For the text-containing cell, return its midpoint in (X, Y) coordinate format. 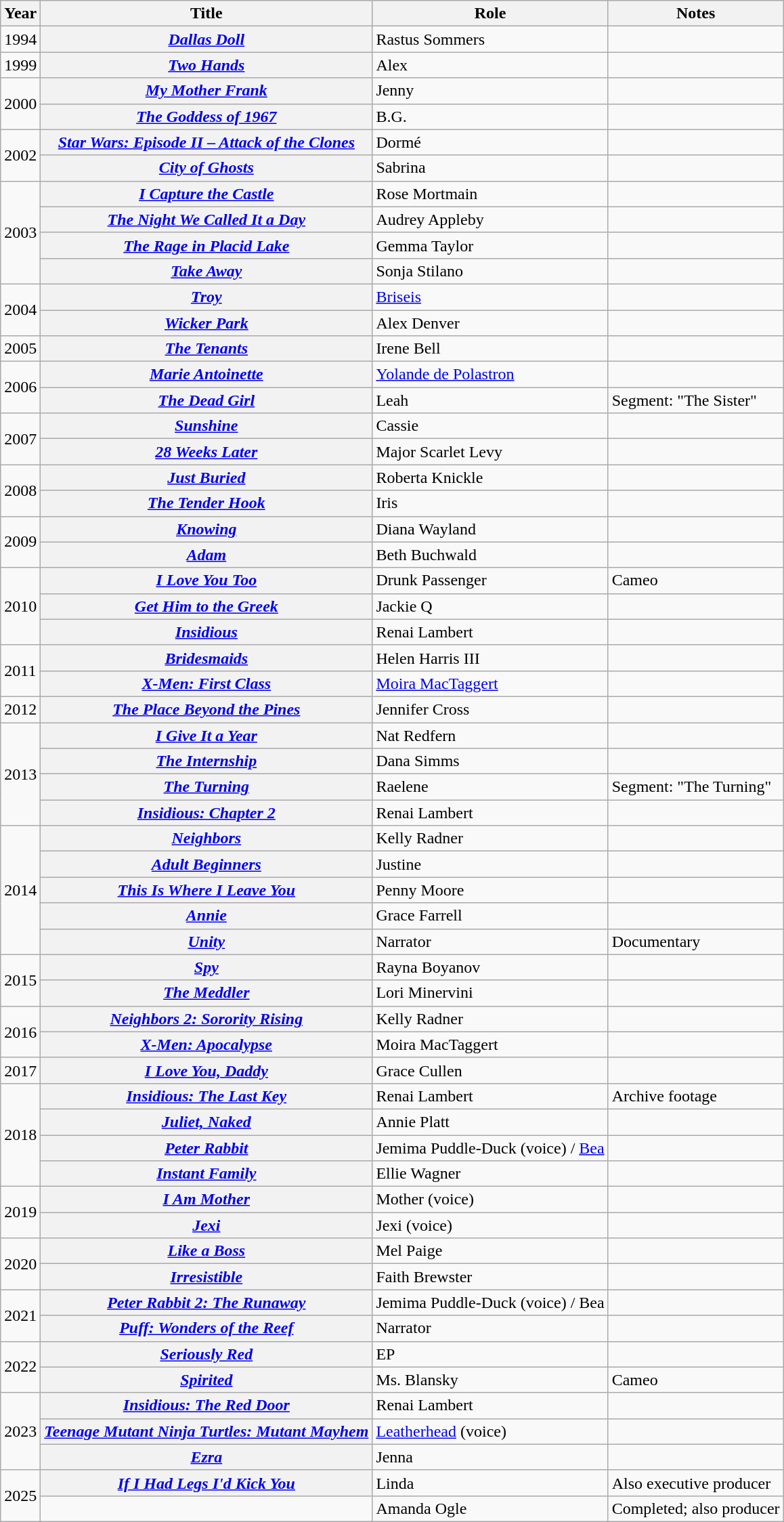
2015 (20, 980)
Drunk Passenger (490, 580)
2021 (20, 1315)
Rayna Boyanov (490, 967)
My Mother Frank (206, 91)
Unity (206, 942)
Helen Harris III (490, 658)
2025 (20, 1496)
Sunshine (206, 426)
Leatherhead (voice) (490, 1431)
Segment: "The Sister" (696, 400)
Insidious (206, 632)
Grace Cullen (490, 1070)
Year (20, 14)
The Tender Hook (206, 503)
Instant Family (206, 1174)
The Tenants (206, 349)
Sabrina (490, 168)
Alex (490, 65)
Linda (490, 1483)
2006 (20, 387)
Amanda Ogle (490, 1508)
Jexi (voice) (490, 1225)
2010 (20, 606)
2019 (20, 1212)
Jackie Q (490, 606)
2020 (20, 1264)
Yolande de Polastron (490, 375)
Two Hands (206, 65)
Annie (206, 916)
Mel Paige (490, 1251)
Marie Antoinette (206, 375)
1999 (20, 65)
2018 (20, 1135)
2016 (20, 1032)
Faith Brewster (490, 1277)
I Love You Too (206, 580)
Ellie Wagner (490, 1174)
2007 (20, 439)
The Meddler (206, 993)
The Rage in Placid Lake (206, 245)
Leah (490, 400)
Spy (206, 967)
Knowing (206, 529)
Irene Bell (490, 349)
2004 (20, 310)
Roberta Knickle (490, 478)
Also executive producer (696, 1483)
Briseis (490, 297)
X-Men: Apocalypse (206, 1044)
Insidious: Chapter 2 (206, 813)
2013 (20, 774)
Star Wars: Episode II – Attack of the Clones (206, 142)
Get Him to the Greek (206, 606)
Penny Moore (490, 890)
Rose Mortmain (490, 194)
Major Scarlet Levy (490, 452)
Title (206, 14)
Teenage Mutant Ninja Turtles: Mutant Mayhem (206, 1431)
Justine (490, 864)
This Is Where I Leave You (206, 890)
2011 (20, 671)
B.G. (490, 117)
Bridesmaids (206, 658)
Peter Rabbit (206, 1148)
City of Ghosts (206, 168)
The Internship (206, 761)
I Love You, Daddy (206, 1070)
EP (490, 1354)
Diana Wayland (490, 529)
Nat Redfern (490, 735)
2009 (20, 542)
Spirited (206, 1380)
2014 (20, 890)
Take Away (206, 271)
Dana Simms (490, 761)
2005 (20, 349)
Alex Denver (490, 323)
I Capture the Castle (206, 194)
Ezra (206, 1457)
Completed; also producer (696, 1508)
2002 (20, 155)
Insidious: The Red Door (206, 1405)
2023 (20, 1431)
Troy (206, 297)
Adam (206, 555)
The Dead Girl (206, 400)
2000 (20, 104)
Gemma Taylor (490, 245)
Annie Platt (490, 1122)
Puff: Wonders of the Reef (206, 1328)
Peter Rabbit 2: The Runaway (206, 1303)
Archive footage (696, 1096)
Notes (696, 14)
Grace Farrell (490, 916)
The Goddess of 1967 (206, 117)
Like a Boss (206, 1251)
Neighbors 2: Sorority Rising (206, 1019)
1994 (20, 39)
Jexi (206, 1225)
Sonja Stilano (490, 271)
Juliet, Naked (206, 1122)
Mother (voice) (490, 1200)
Audrey Appleby (490, 219)
Neighbors (206, 839)
Raelene (490, 787)
Irresistible (206, 1277)
The Turning (206, 787)
I Give It a Year (206, 735)
X-Men: First Class (206, 683)
Jenna (490, 1457)
Just Buried (206, 478)
Insidious: The Last Key (206, 1096)
The Place Beyond the Pines (206, 709)
2012 (20, 709)
Cassie (490, 426)
Role (490, 14)
Seriously Red (206, 1354)
The Night We Called It a Day (206, 219)
Wicker Park (206, 323)
Beth Buchwald (490, 555)
I Am Mother (206, 1200)
Jenny (490, 91)
2003 (20, 232)
2017 (20, 1070)
28 Weeks Later (206, 452)
Documentary (696, 942)
Dallas Doll (206, 39)
2008 (20, 490)
Adult Beginners (206, 864)
2022 (20, 1367)
Lori Minervini (490, 993)
Segment: "The Turning" (696, 787)
Iris (490, 503)
Ms. Blansky (490, 1380)
Dormé (490, 142)
Jennifer Cross (490, 709)
If I Had Legs I'd Kick You (206, 1483)
Rastus Sommers (490, 39)
